Output the (X, Y) coordinate of the center of the cell containing the given text.  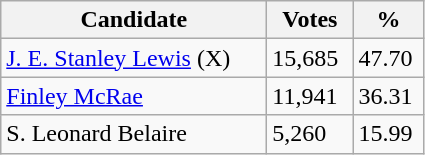
J. E. Stanley Lewis (X) (134, 58)
% (388, 20)
15.99 (388, 134)
Finley McRae (134, 96)
36.31 (388, 96)
S. Leonard Belaire (134, 134)
Votes (310, 20)
11,941 (310, 96)
5,260 (310, 134)
47.70 (388, 58)
15,685 (310, 58)
Candidate (134, 20)
